Search for the cell housing the specified text and yield its (X, Y) center coordinate. 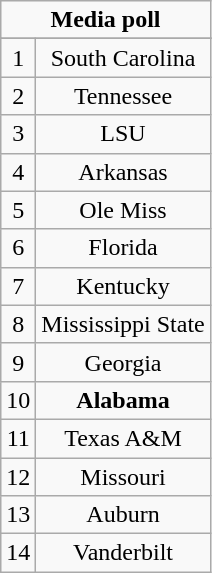
Mississippi State (123, 324)
LSU (123, 134)
Texas A&M (123, 438)
8 (18, 324)
Media poll (106, 20)
Ole Miss (123, 210)
Alabama (123, 400)
South Carolina (123, 58)
4 (18, 172)
Arkansas (123, 172)
7 (18, 286)
2 (18, 96)
6 (18, 248)
14 (18, 553)
Tennessee (123, 96)
Georgia (123, 362)
10 (18, 400)
Florida (123, 248)
11 (18, 438)
5 (18, 210)
Kentucky (123, 286)
Vanderbilt (123, 553)
Missouri (123, 477)
12 (18, 477)
13 (18, 515)
9 (18, 362)
3 (18, 134)
Auburn (123, 515)
1 (18, 58)
